Detect which cell encompasses the target text, then output its (x, y) center coordinate. 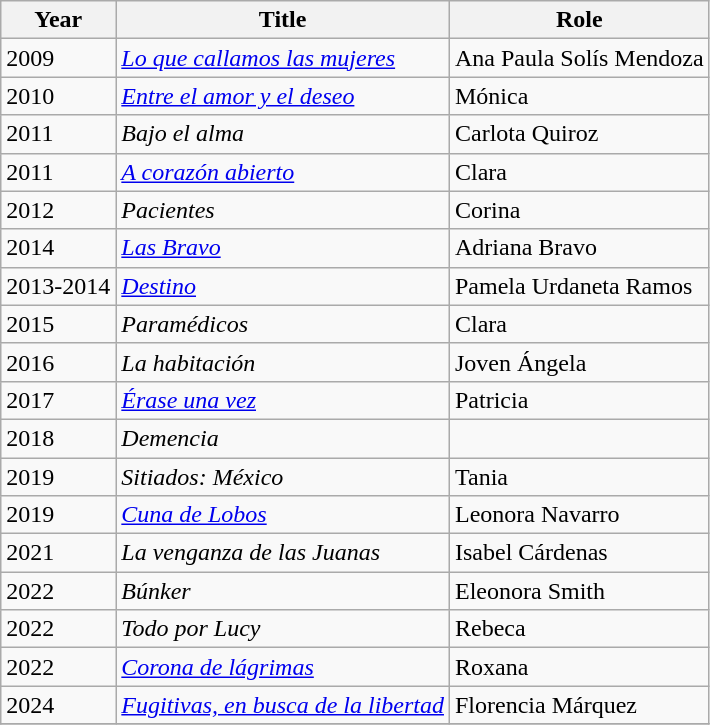
2016 (58, 362)
Corona de lágrimas (283, 667)
Joven Ángela (579, 362)
2013-2014 (58, 286)
Roxana (579, 667)
Corina (579, 210)
2017 (58, 400)
Tania (579, 477)
Year (58, 20)
Isabel Cárdenas (579, 553)
Ana Paula Solís Mendoza (579, 58)
Sitiados: México (283, 477)
Todo por Lucy (283, 629)
Role (579, 20)
Destino (283, 286)
2024 (58, 705)
Carlota Quiroz (579, 134)
2009 (58, 58)
Entre el amor y el deseo (283, 96)
2015 (58, 324)
Pamela Urdaneta Ramos (579, 286)
Eleonora Smith (579, 591)
Adriana Bravo (579, 248)
Florencia Márquez (579, 705)
Mónica (579, 96)
Érase una vez (283, 400)
Pacientes (283, 210)
Fugitivas, en busca de la libertad (283, 705)
Cuna de Lobos (283, 515)
Las Bravo (283, 248)
2014 (58, 248)
Demencia (283, 438)
Rebeca (579, 629)
Paramédicos (283, 324)
Leonora Navarro (579, 515)
A corazón abierto (283, 172)
Búnker (283, 591)
Title (283, 20)
Bajo el alma (283, 134)
Lo que callamos las mujeres (283, 58)
2018 (58, 438)
Patricia (579, 400)
2010 (58, 96)
2012 (58, 210)
La venganza de las Juanas (283, 553)
La habitación (283, 362)
2021 (58, 553)
